Scan for the cell matching the given text and deliver its [X, Y] coordinate at center. 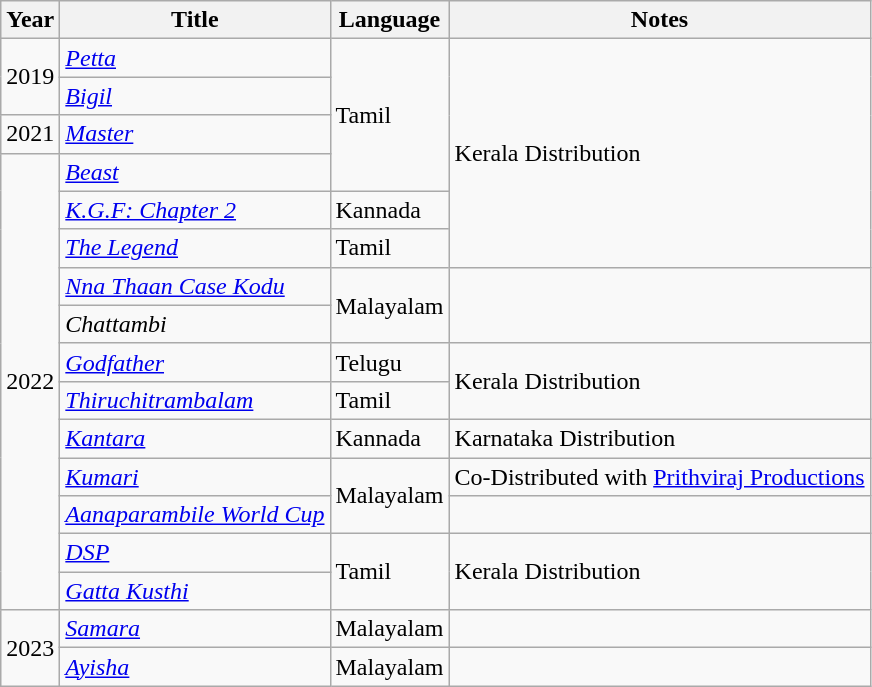
Co-Distributed with Prithviraj Productions [660, 477]
Title [195, 20]
Master [195, 134]
Year [30, 20]
Gatta Kusthi [195, 591]
Aanaparambile World Cup [195, 515]
2022 [30, 382]
Bigil [195, 96]
Thiruchitrambalam [195, 400]
Kantara [195, 438]
Kumari [195, 477]
Beast [195, 172]
Godfather [195, 362]
2021 [30, 134]
Petta [195, 58]
Notes [660, 20]
Samara [195, 629]
DSP [195, 553]
2019 [30, 77]
Karnataka Distribution [660, 438]
Language [390, 20]
Chattambi [195, 324]
Nna Thaan Case Kodu [195, 286]
Telugu [390, 362]
The Legend [195, 248]
K.G.F: Chapter 2 [195, 210]
2023 [30, 648]
Ayisha [195, 667]
